Search for the cell housing the specified text and yield its (x, y) center coordinate. 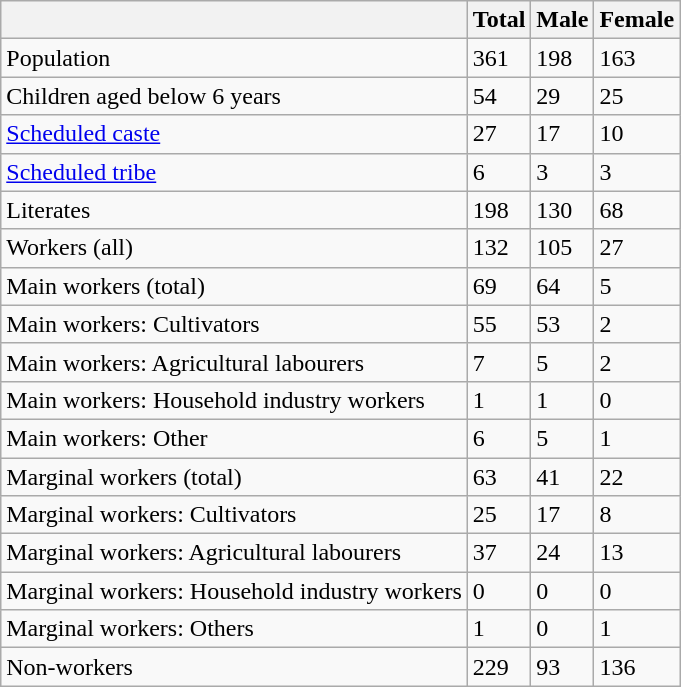
55 (499, 324)
Population (234, 58)
Female (637, 20)
163 (637, 58)
229 (499, 667)
Workers (all) (234, 248)
8 (637, 515)
63 (499, 477)
Marginal workers: Agricultural labourers (234, 553)
22 (637, 477)
Scheduled caste (234, 134)
64 (562, 286)
130 (562, 210)
24 (562, 553)
Scheduled tribe (234, 172)
29 (562, 96)
Literates (234, 210)
93 (562, 667)
Marginal workers (total) (234, 477)
136 (637, 667)
Marginal workers: Cultivators (234, 515)
Main workers: Agricultural labourers (234, 362)
Children aged below 6 years (234, 96)
7 (499, 362)
132 (499, 248)
Marginal workers: Household industry workers (234, 591)
41 (562, 477)
Non-workers (234, 667)
Male (562, 20)
Marginal workers: Others (234, 629)
Main workers (total) (234, 286)
Total (499, 20)
53 (562, 324)
68 (637, 210)
361 (499, 58)
105 (562, 248)
Main workers: Cultivators (234, 324)
54 (499, 96)
10 (637, 134)
69 (499, 286)
Main workers: Other (234, 438)
Main workers: Household industry workers (234, 400)
13 (637, 553)
37 (499, 553)
